Output the (x, y) coordinate of the center of the cell containing the given text.  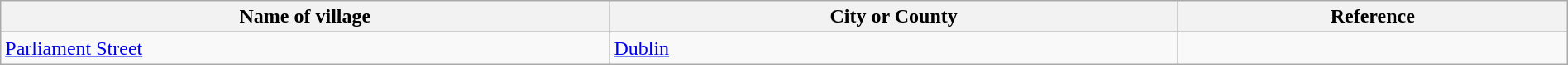
Dublin (893, 48)
Name of village (305, 17)
Parliament Street (305, 48)
Reference (1373, 17)
City or County (893, 17)
